Return the (X, Y) coordinate for the center point of the cell that contains the specified text.  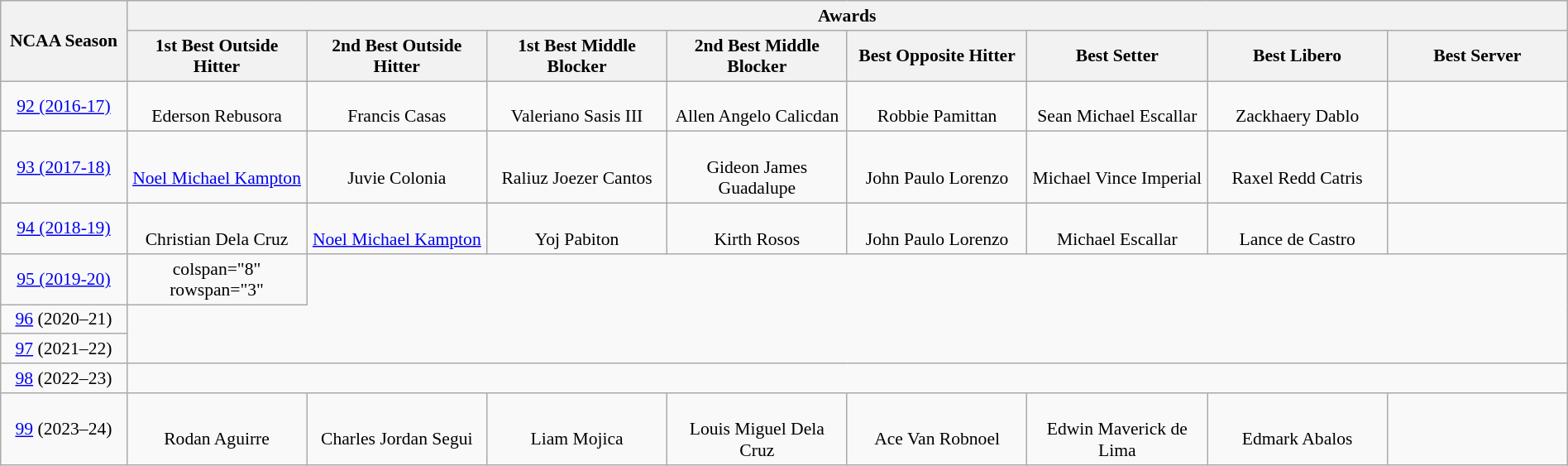
Raxel Redd Catris (1298, 167)
Best Opposite Hitter (937, 56)
Juvie Colonia (397, 167)
96 (2020–21) (64, 319)
Christian Dela Cruz (217, 228)
2nd Best Outside Hitter (397, 56)
95 (2019-20) (64, 280)
99 (2023–24) (64, 429)
Francis Casas (397, 106)
Awards (847, 16)
Best Server (1477, 56)
1st Best Outside Hitter (217, 56)
Best Setter (1117, 56)
Robbie Pamittan (937, 106)
1st Best Middle Blocker (577, 56)
Michael Vince Imperial (1117, 167)
2nd Best Middle Blocker (757, 56)
92 (2016-17) (64, 106)
Sean Michael Escallar (1117, 106)
Rodan Aguirre (217, 429)
Best Libero (1298, 56)
Gideon James Guadalupe (757, 167)
94 (2018-19) (64, 228)
Edmark Abalos (1298, 429)
Lance de Castro (1298, 228)
Charles Jordan Segui (397, 429)
Yoj Pabiton (577, 228)
Valeriano Sasis III (577, 106)
Raliuz Joezer Cantos (577, 167)
Ace Van Robnoel (937, 429)
Zackhaery Dablo (1298, 106)
97 (2021–22) (64, 349)
Ederson Rebusora (217, 106)
Michael Escallar (1117, 228)
Liam Mojica (577, 429)
Allen Angelo Calicdan (757, 106)
NCAA Season (64, 41)
98 (2022–23) (64, 378)
Kirth Rosos (757, 228)
colspan="8" rowspan="3" (217, 280)
Louis Miguel Dela Cruz (757, 429)
Edwin Maverick de Lima (1117, 429)
93 (2017-18) (64, 167)
